For the text-containing cell, return its midpoint in (X, Y) coordinate format. 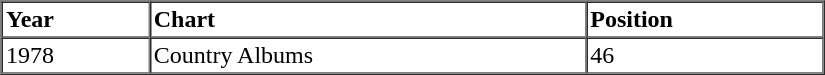
Year (76, 20)
Chart (367, 20)
46 (705, 56)
1978 (76, 56)
Country Albums (367, 56)
Position (705, 20)
